Extract the [X, Y] coordinate from the center of the cell holding the provided text.  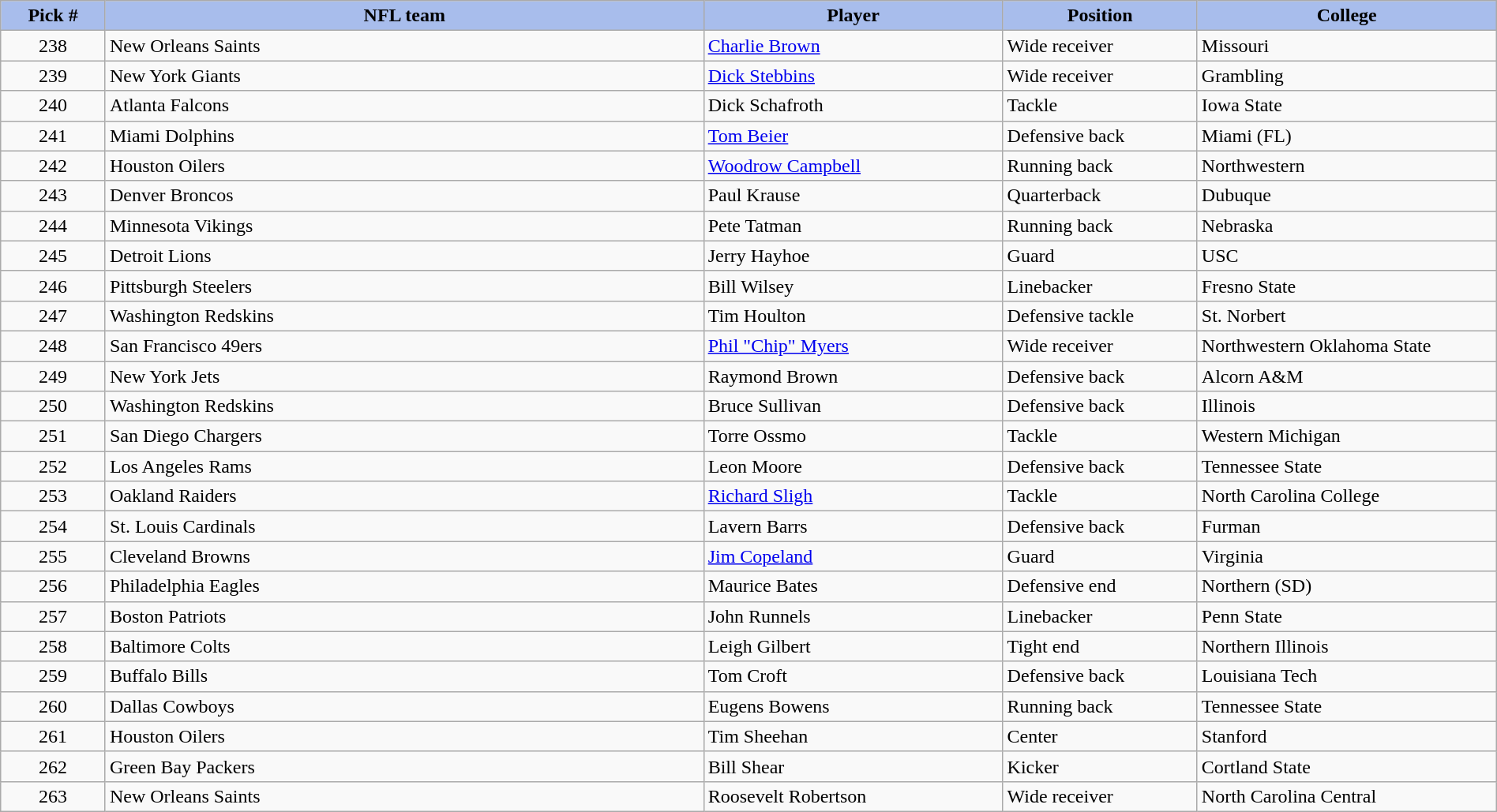
254 [54, 526]
262 [54, 766]
Raymond Brown [853, 376]
Baltimore Colts [404, 646]
Quarterback [1100, 196]
Jerry Hayhoe [853, 256]
Jim Copeland [853, 556]
Western Michigan [1347, 436]
241 [54, 136]
Northwestern Oklahoma State [1347, 346]
Iowa State [1347, 106]
Illinois [1347, 406]
Player [853, 16]
Dick Stebbins [853, 76]
Atlanta Falcons [404, 106]
247 [54, 316]
253 [54, 496]
259 [54, 676]
Cortland State [1347, 766]
256 [54, 586]
St. Norbert [1347, 316]
Stanford [1347, 736]
Tim Sheehan [853, 736]
Kicker [1100, 766]
Torre Ossmo [853, 436]
240 [54, 106]
255 [54, 556]
252 [54, 466]
238 [54, 46]
St. Louis Cardinals [404, 526]
Northern Illinois [1347, 646]
Grambling [1347, 76]
Louisiana Tech [1347, 676]
Northern (SD) [1347, 586]
260 [54, 706]
Tim Houlton [853, 316]
Center [1100, 736]
Philadelphia Eagles [404, 586]
Alcorn A&M [1347, 376]
Maurice Bates [853, 586]
Tom Beier [853, 136]
Missouri [1347, 46]
243 [54, 196]
Lavern Barrs [853, 526]
Dick Schafroth [853, 106]
Tight end [1100, 646]
Green Bay Packers [404, 766]
251 [54, 436]
Minnesota Vikings [404, 226]
244 [54, 226]
San Diego Chargers [404, 436]
246 [54, 286]
USC [1347, 256]
Northwestern [1347, 166]
Pick # [54, 16]
Eugens Bowens [853, 706]
Dubuque [1347, 196]
Roosevelt Robertson [853, 796]
Charlie Brown [853, 46]
239 [54, 76]
Nebraska [1347, 226]
Fresno State [1347, 286]
Detroit Lions [404, 256]
Paul Krause [853, 196]
250 [54, 406]
San Francisco 49ers [404, 346]
North Carolina College [1347, 496]
Bill Wilsey [853, 286]
New York Jets [404, 376]
Miami Dolphins [404, 136]
Defensive tackle [1100, 316]
Dallas Cowboys [404, 706]
Cleveland Browns [404, 556]
Furman [1347, 526]
North Carolina Central [1347, 796]
Phil "Chip" Myers [853, 346]
Penn State [1347, 616]
Denver Broncos [404, 196]
John Runnels [853, 616]
Defensive end [1100, 586]
258 [54, 646]
242 [54, 166]
245 [54, 256]
257 [54, 616]
Leigh Gilbert [853, 646]
Boston Patriots [404, 616]
Tom Croft [853, 676]
Richard Sligh [853, 496]
NFL team [404, 16]
249 [54, 376]
Buffalo Bills [404, 676]
Bill Shear [853, 766]
Miami (FL) [1347, 136]
261 [54, 736]
Pittsburgh Steelers [404, 286]
Pete Tatman [853, 226]
Woodrow Campbell [853, 166]
Bruce Sullivan [853, 406]
Position [1100, 16]
Virginia [1347, 556]
248 [54, 346]
College [1347, 16]
Leon Moore [853, 466]
263 [54, 796]
Oakland Raiders [404, 496]
New York Giants [404, 76]
Los Angeles Rams [404, 466]
